Return (x, y) of the center of cell containing provided text 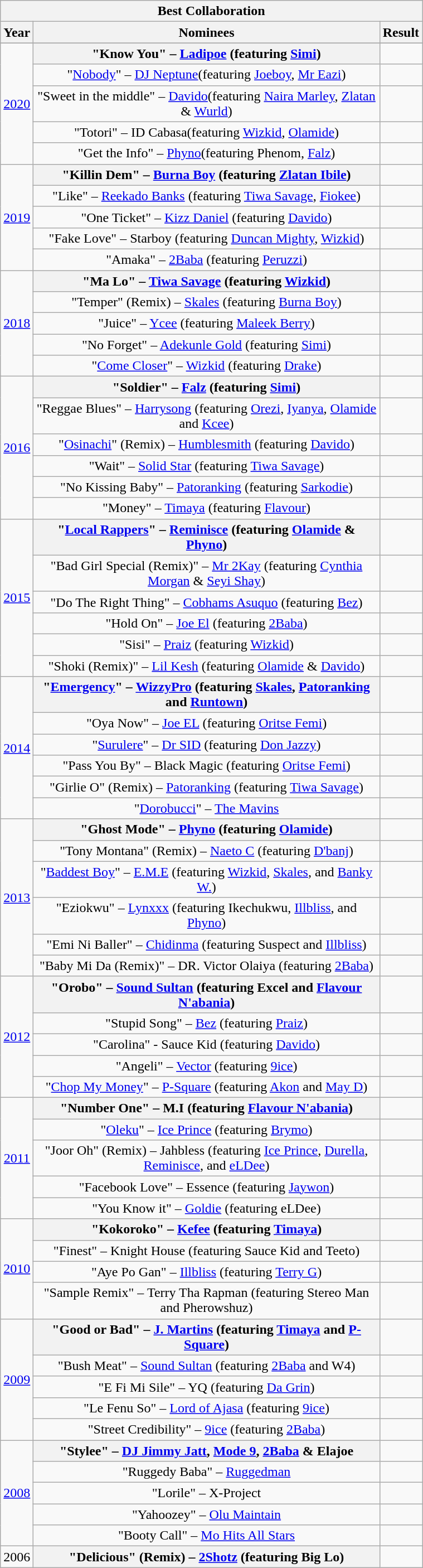
"Orobo" – Sound Sultan (featuring Excel and Flavour N'abania) (206, 994)
Nominees (206, 32)
2011 (17, 1158)
Result (401, 32)
"One Ticket" – Kizz Daniel (featuring Davido) (206, 217)
"Street Credibility" – 9ice (featuring 2Baba) (206, 1429)
"Local Rappers" – Reminisce (featuring Olamide & Phyno) (206, 537)
"Dorobucci" – The Mavins (206, 808)
"Sisi" – Praiz (featuring Wizkid) (206, 644)
"Stupid Song" – Bez (featuring Praiz) (206, 1023)
"Money" – Timaya (featuring Flavour) (206, 508)
"Number One" – M.I (featuring Flavour N'abania) (206, 1108)
2009 (17, 1379)
"Bush Meat" – Sound Sultan (featuring 2Baba and W4) (206, 1366)
"Ruggedy Baba" – Ruggedman (206, 1472)
"Pass You By" – Black Magic (featuring Oritse Femi) (206, 766)
"Girlie O" (Remix) – Patoranking (featuring Tiwa Savage) (206, 787)
"Le Fenu So" – Lord of Ajasa (featuring 9ice) (206, 1408)
"E Fi Mi Sile" – YQ (featuring Da Grin) (206, 1387)
"Facebook Love" – Essence (featuring Jaywon) (206, 1187)
"Yahoozey" – Olu Maintain (206, 1514)
"Fake Love" – Starboy (featuring Duncan Mighty, Wizkid) (206, 238)
"Ghost Mode" – Phyno (featuring Olamide) (206, 829)
"Oleku" – Ice Prince (featuring Brymo) (206, 1130)
"Carolina" - Sauce Kid (featuring Davido) (206, 1044)
"Get the Info" – Phyno(featuring Phenom, Falz) (206, 153)
"Osinachi" (Remix) – Humblesmith (featuring Davido) (206, 445)
"Surulere" – Dr SID (featuring Don Jazzy) (206, 745)
"Joor Oh" (Remix) – Jahbless (featuring Ice Prince, Durella, Reminisce, and eLDee) (206, 1158)
"Reggae Blues" – Harrysong (featuring Orezi, Iyanya, Olamide and Kcee) (206, 416)
"Emi Ni Baller" – Chidinma (featuring Suspect and Illbliss) (206, 944)
"Wait" – Solid Star (featuring Tiwa Savage) (206, 466)
"Know You" – Ladipoe (featuring Simi) (206, 54)
Best Collaboration (212, 11)
"Sweet in the middle" – Davido(featuring Naira Marley, Zlatan & Wurld) (206, 104)
2016 (17, 447)
"Like" – Reekado Banks (featuring Tiwa Savage, Fiokee) (206, 196)
"Baddest Boy" – E.M.E (featuring Wizkid, Skales, and Banky W.) (206, 879)
"Hold On" – Joe El (featuring 2Baba) (206, 623)
2019 (17, 217)
"Do The Right Thing" – Cobhams Asuquo (featuring Bez) (206, 602)
"Lorile" – X-Project (206, 1493)
"Tony Montana" (Remix) – Naeto C (featuring D'banj) (206, 851)
2014 (17, 747)
"Aye Po Gan" – Illbliss (featuring Terry G) (206, 1272)
2013 (17, 898)
"Baby Mi Da (Remix)" – DR. Victor Olaiya (featuring 2Baba) (206, 966)
"Bad Girl Special (Remix)" – Mr 2Kay (featuring Cynthia Morgan & Seyi Shay) (206, 573)
2015 (17, 597)
"Stylee" – DJ Jimmy Jatt, Mode 9, 2Baba & Elajoe (206, 1451)
"No Forget" – Adekunle Gold (featuring Simi) (206, 345)
"Amaka" – 2Baba (featuring Peruzzi) (206, 259)
2008 (17, 1493)
"Temper" (Remix) – Skales (featuring Burna Boy) (206, 302)
"Good or Bad" – J. Martins (featuring Timaya and P-Square) (206, 1337)
Year (17, 32)
2020 (17, 104)
"Angeli" – Vector (featuring 9ice) (206, 1066)
"No Kissing Baby" – Patoranking (featuring Sarkodie) (206, 487)
"Come Closer" – Wizkid (featuring Drake) (206, 366)
2006 (17, 1557)
"Soldier" – Falz (featuring Simi) (206, 387)
"Juice" – Ycee (featuring Maleek Berry) (206, 324)
"Eziokwu" – Lynxxx (featuring Ikechukwu, Illbliss, and Phyno) (206, 916)
"Nobody" – DJ Neptune(featuring Joeboy, Mr Eazi) (206, 75)
"Oya Now" – Joe EL (featuring Oritse Femi) (206, 723)
"Ma Lo" – Tiwa Savage (featuring Wizkid) (206, 281)
2012 (17, 1036)
"Finest" – Knight House (featuring Sauce Kid and Teeto) (206, 1251)
"Delicious" (Remix) – 2Shotz (featuring Big Lo) (206, 1557)
"Kokoroko" – Kefee (featuring Timaya) (206, 1229)
2010 (17, 1268)
"Shoki (Remix)" – Lil Kesh (featuring Olamide & Davido) (206, 665)
"You Know it" – Goldie (featuring eLDee) (206, 1208)
2018 (17, 323)
"Emergency" – WizzyPro (featuring Skales, Patoranking and Runtown) (206, 695)
"Chop My Money" – P-Square (featuring Akon and May D) (206, 1087)
"Totori" – ID Cabasa(featuring Wizkid, Olamide) (206, 132)
"Killin Dem" – Burna Boy (featuring Zlatan Ibile) (206, 175)
"Sample Remix" – Terry Tha Rapman (featuring Stereo Man and Pherowshuz) (206, 1301)
"Booty Call" – Mo Hits All Stars (206, 1536)
